Search for the cell housing the specified text and yield its [X, Y] center coordinate. 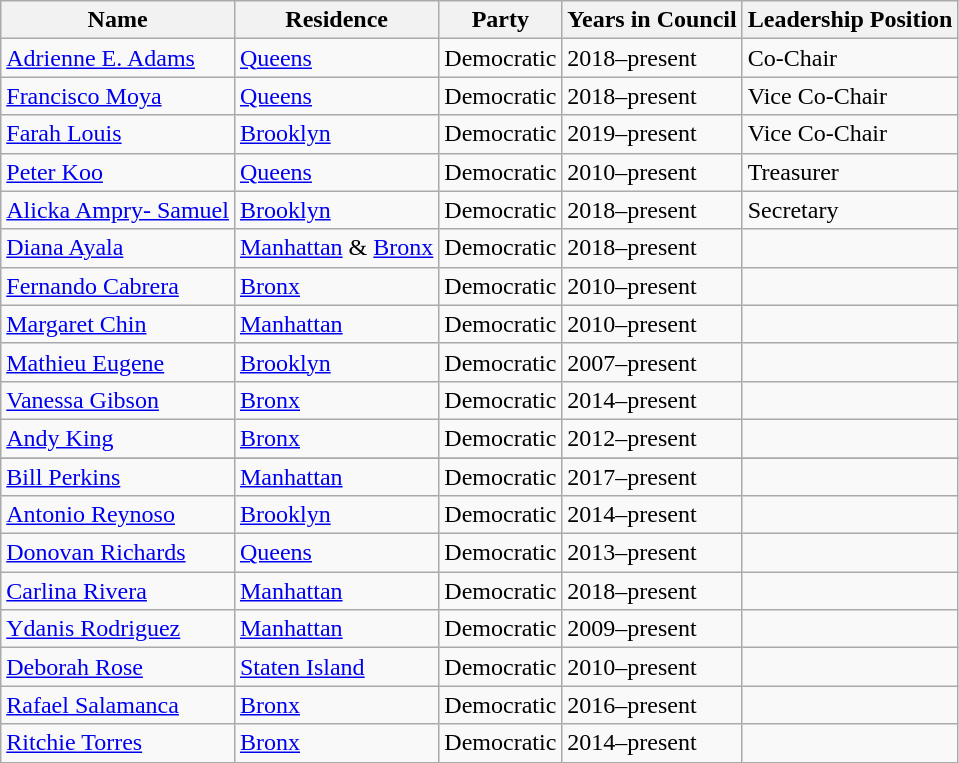
Deborah Rose [118, 667]
2019–present [652, 134]
2017–present [652, 477]
Residence [336, 20]
Francisco Moya [118, 96]
Name [118, 20]
Fernando Cabrera [118, 286]
Leadership Position [850, 20]
Andy King [118, 438]
2007–present [652, 362]
Staten Island [336, 667]
Vanessa Gibson [118, 400]
2012–present [652, 438]
2016–present [652, 705]
Alicka Ampry- Samuel [118, 210]
Mathieu Eugene [118, 362]
Secretary [850, 210]
Treasurer [850, 172]
Co-Chair [850, 58]
Diana Ayala [118, 248]
Manhattan & Bronx [336, 248]
Peter Koo [118, 172]
2009–present [652, 629]
2013–present [652, 553]
Adrienne E. Adams [118, 58]
Years in Council [652, 20]
Margaret Chin [118, 324]
Donovan Richards [118, 553]
Party [500, 20]
Rafael Salamanca [118, 705]
Carlina Rivera [118, 591]
Antonio Reynoso [118, 515]
Ritchie Torres [118, 743]
Ydanis Rodriguez [118, 629]
Bill Perkins [118, 477]
Farah Louis [118, 134]
